Find where the given text appears and provide that cell's center as (x, y) coordinate. 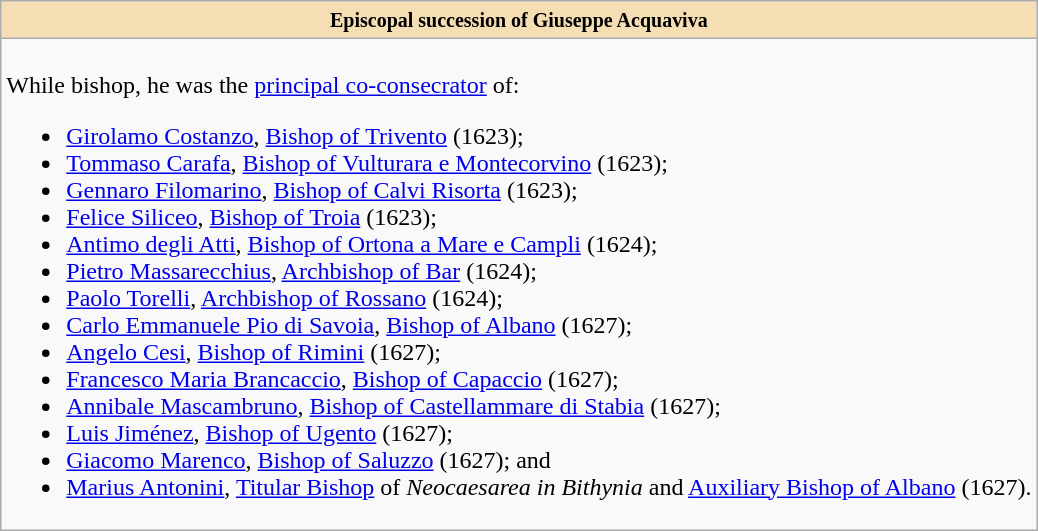
Episcopal succession of Giuseppe Acquaviva (519, 20)
